Detect which cell encompasses the target text, then output its (x, y) center coordinate. 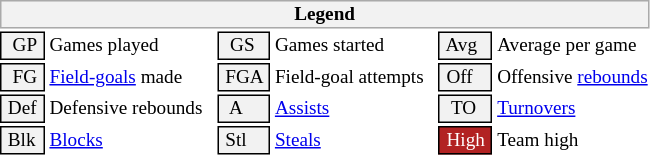
Steals (354, 140)
Games played (131, 46)
A (244, 108)
Blocks (131, 140)
Offensive rebounds (573, 77)
Blk (22, 140)
High (466, 140)
Defensive rebounds (131, 108)
GS (244, 46)
FG (22, 77)
Def (22, 108)
Games started (354, 46)
GP (22, 46)
Average per game (573, 46)
Legend (324, 14)
Avg (466, 46)
Off (466, 77)
Stl (244, 140)
Field-goals made (131, 77)
TO (466, 108)
Field-goal attempts (354, 77)
Turnovers (573, 108)
Assists (354, 108)
Team high (573, 140)
FGA (244, 77)
